Extract the [X, Y] coordinate from the center of the cell holding the provided text.  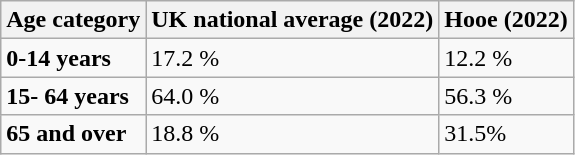
31.5% [506, 134]
Age category [74, 20]
65 and over [74, 134]
UK national average (2022) [292, 20]
12.2 % [506, 58]
18.8 % [292, 134]
17.2 % [292, 58]
Hooe (2022) [506, 20]
15- 64 years [74, 96]
64.0 % [292, 96]
56.3 % [506, 96]
0-14 years [74, 58]
